Find where the given text appears and provide that cell's center as [X, Y] coordinate. 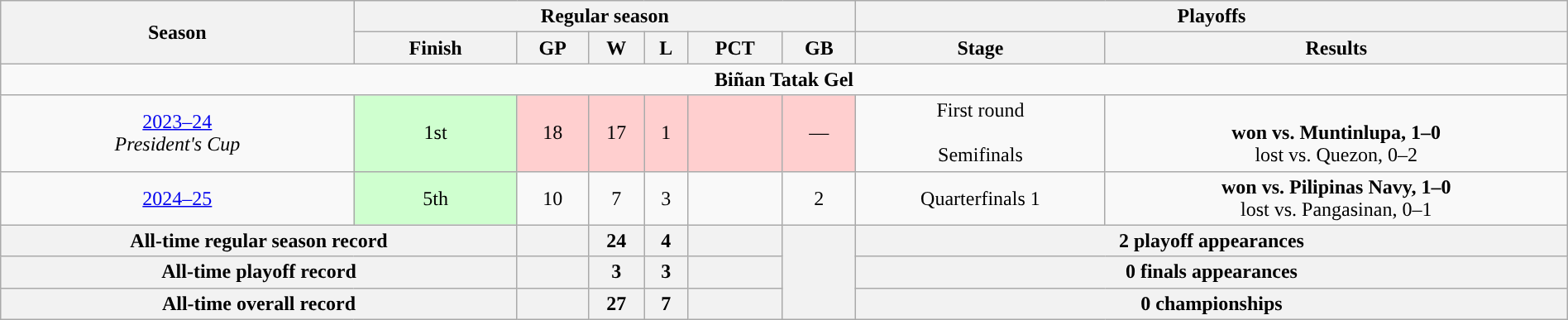
2 [819, 198]
All-time regular season record [259, 241]
GB [819, 48]
won vs. Pilipinas Navy, 1–0 lost vs. Pangasinan, 0–1 [1336, 198]
— [819, 133]
GP [552, 48]
0 finals appearances [1212, 272]
won vs. Muntinlupa, 1–0 lost vs. Quezon, 0–2 [1336, 133]
All-time overall record [259, 303]
1st [435, 133]
Quarterfinals 1 [981, 198]
10 [552, 198]
18 [552, 133]
Biñan Tatak Gel [784, 79]
W [616, 48]
Results [1336, 48]
2023–24 President's Cup [177, 133]
0 championships [1212, 303]
Finish [435, 48]
All-time playoff record [259, 272]
4 [666, 241]
Season [177, 32]
24 [616, 241]
PCT [735, 48]
27 [616, 303]
2 playoff appearances [1212, 241]
First round Semifinals [981, 133]
Playoffs [1212, 17]
L [666, 48]
17 [616, 133]
Stage [981, 48]
2024–25 [177, 198]
Regular season [605, 17]
1 [666, 133]
5th [435, 198]
